Extract the (X, Y) coordinate from the center of the cell holding the provided text.  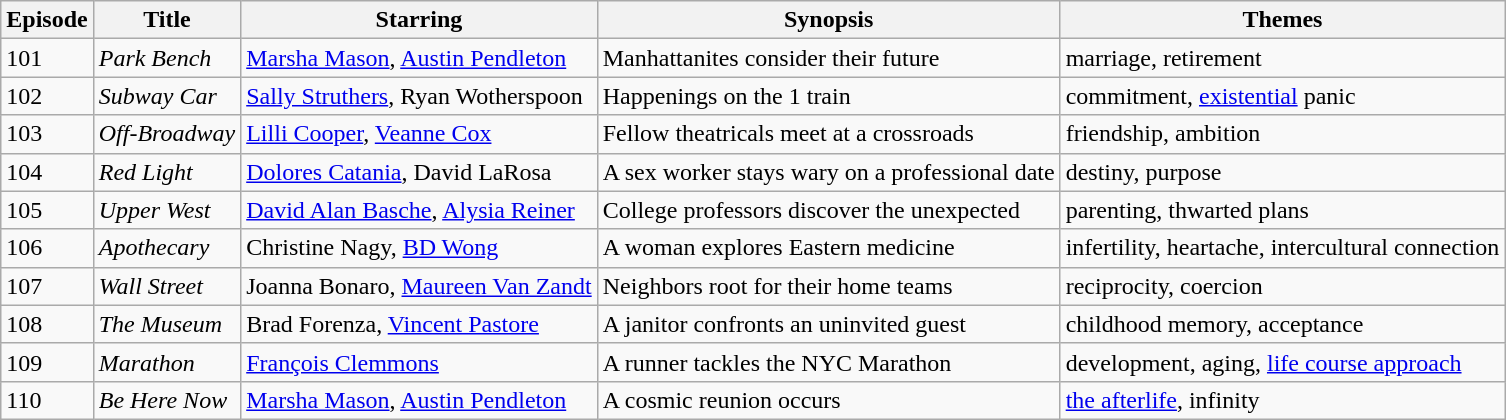
childhood memory, acceptance (1282, 324)
110 (47, 400)
Brad Forenza, Vincent Pastore (420, 324)
Themes (1282, 20)
Synopsis (828, 20)
106 (47, 248)
102 (47, 96)
Apothecary (166, 248)
Episode (47, 20)
destiny, purpose (1282, 172)
Subway Car (166, 96)
Be Here Now (166, 400)
Wall Street (166, 286)
Off-Broadway (166, 134)
A runner tackles the NYC Marathon (828, 362)
parenting, thwarted plans (1282, 210)
107 (47, 286)
Manhattanites consider their future (828, 58)
Starring (420, 20)
105 (47, 210)
104 (47, 172)
A janitor confronts an uninvited guest (828, 324)
109 (47, 362)
103 (47, 134)
The Museum (166, 324)
Dolores Catania, David LaRosa (420, 172)
A sex worker stays wary on a professional date (828, 172)
reciprocity, coercion (1282, 286)
commitment, existential panic (1282, 96)
friendship, ambition (1282, 134)
François Clemmons (420, 362)
David Alan Basche, Alysia Reiner (420, 210)
marriage, retirement (1282, 58)
Title (166, 20)
108 (47, 324)
infertility, heartache, intercultural connection (1282, 248)
Park Bench (166, 58)
Lilli Cooper, Veanne Cox (420, 134)
Happenings on the 1 train (828, 96)
Red Light (166, 172)
Sally Struthers, Ryan Wotherspoon (420, 96)
Neighbors root for their home teams (828, 286)
101 (47, 58)
College professors discover the unexpected (828, 210)
Fellow theatricals meet at a crossroads (828, 134)
A woman explores Eastern medicine (828, 248)
A cosmic reunion occurs (828, 400)
development, aging, life course approach (1282, 362)
Upper West (166, 210)
Joanna Bonaro, Maureen Van Zandt (420, 286)
the afterlife, infinity (1282, 400)
Christine Nagy, BD Wong (420, 248)
Marathon (166, 362)
